Search for the cell housing the specified text and yield its (x, y) center coordinate. 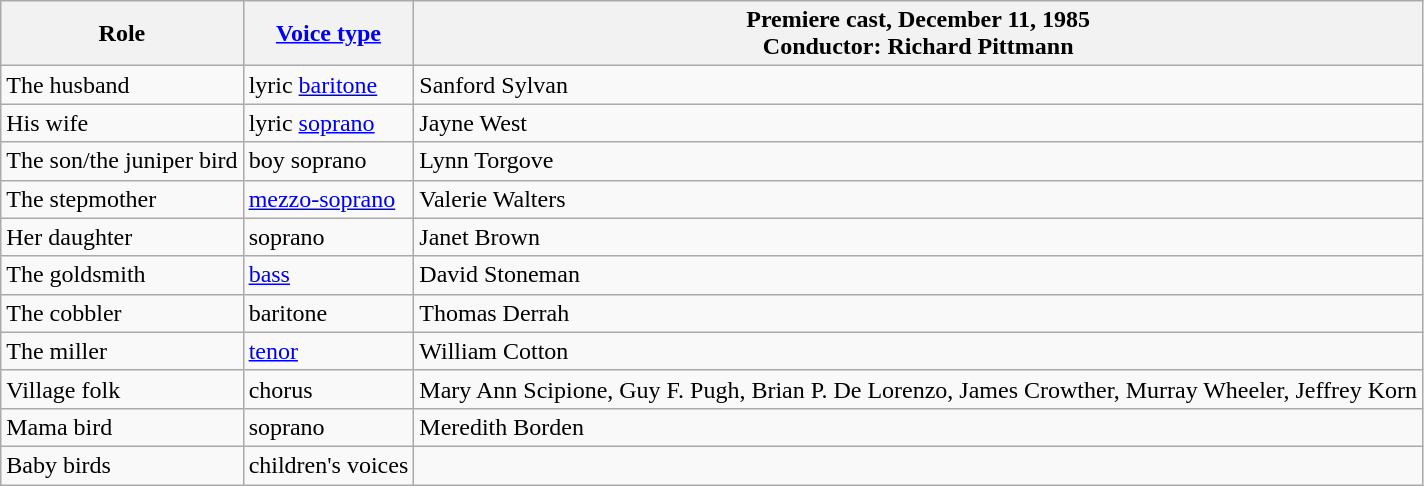
The cobbler (122, 313)
The husband (122, 85)
Mama bird (122, 427)
Baby birds (122, 465)
Meredith Borden (918, 427)
Her daughter (122, 237)
Sanford Sylvan (918, 85)
chorus (328, 389)
Jayne West (918, 123)
Valerie Walters (918, 199)
Village folk (122, 389)
tenor (328, 351)
mezzo-soprano (328, 199)
lyric soprano (328, 123)
The stepmother (122, 199)
His wife (122, 123)
bass (328, 275)
baritone (328, 313)
Premiere cast, December 11, 1985Conductor: Richard Pittmann (918, 34)
The son/the juniper bird (122, 161)
lyric baritone (328, 85)
Voice type (328, 34)
The goldsmith (122, 275)
Mary Ann Scipione, Guy F. Pugh, Brian P. De Lorenzo, James Crowther, Murray Wheeler, Jeffrey Korn (918, 389)
Lynn Torgove (918, 161)
The miller (122, 351)
children's voices (328, 465)
Janet Brown (918, 237)
William Cotton (918, 351)
David Stoneman (918, 275)
Thomas Derrah (918, 313)
boy soprano (328, 161)
Role (122, 34)
